Extract the [x, y] coordinate from the center of the cell holding the provided text.  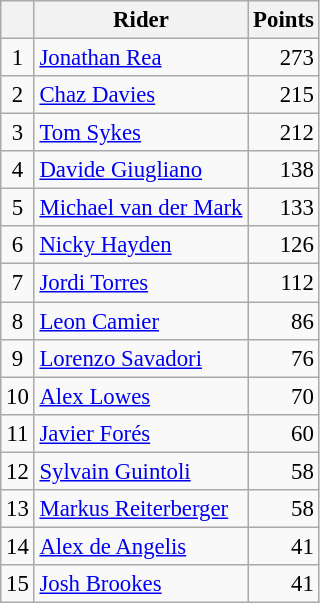
13 [18, 509]
Javier Forés [141, 433]
6 [18, 245]
11 [18, 433]
15 [18, 584]
Points [284, 20]
Sylvain Guintoli [141, 471]
Tom Sykes [141, 133]
12 [18, 471]
4 [18, 170]
76 [284, 358]
Rider [141, 20]
Lorenzo Savadori [141, 358]
70 [284, 396]
138 [284, 170]
215 [284, 95]
133 [284, 208]
1 [18, 58]
Davide Giugliano [141, 170]
112 [284, 283]
8 [18, 321]
Nicky Hayden [141, 245]
Leon Camier [141, 321]
273 [284, 58]
10 [18, 396]
Chaz Davies [141, 95]
Markus Reiterberger [141, 509]
5 [18, 208]
9 [18, 358]
86 [284, 321]
7 [18, 283]
212 [284, 133]
14 [18, 546]
Alex Lowes [141, 396]
60 [284, 433]
3 [18, 133]
126 [284, 245]
Jonathan Rea [141, 58]
2 [18, 95]
Alex de Angelis [141, 546]
Jordi Torres [141, 283]
Josh Brookes [141, 584]
Michael van der Mark [141, 208]
